Provide the [X, Y] coordinate of the cell's center where the given text is located.  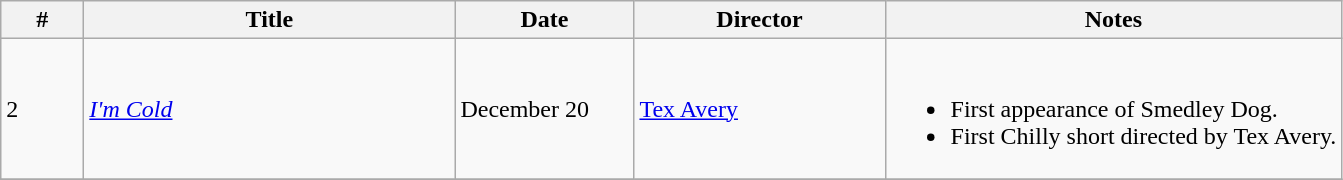
December 20 [544, 109]
Tex Avery [760, 109]
2 [42, 109]
# [42, 20]
Date [544, 20]
I'm Cold [270, 109]
Title [270, 20]
Director [760, 20]
First appearance of Smedley Dog.First Chilly short directed by Tex Avery. [1114, 109]
Notes [1114, 20]
